Locate the cell with the specified text and output its (x, y) center coordinate. 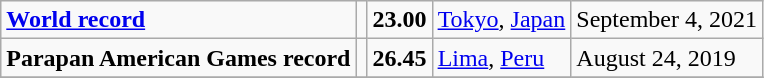
Lima, Peru (502, 58)
Tokyo, Japan (502, 20)
September 4, 2021 (667, 20)
Parapan American Games record (178, 58)
World record (178, 20)
23.00 (400, 20)
August 24, 2019 (667, 58)
26.45 (400, 58)
